Locate the cell with the specified text and output its (x, y) center coordinate. 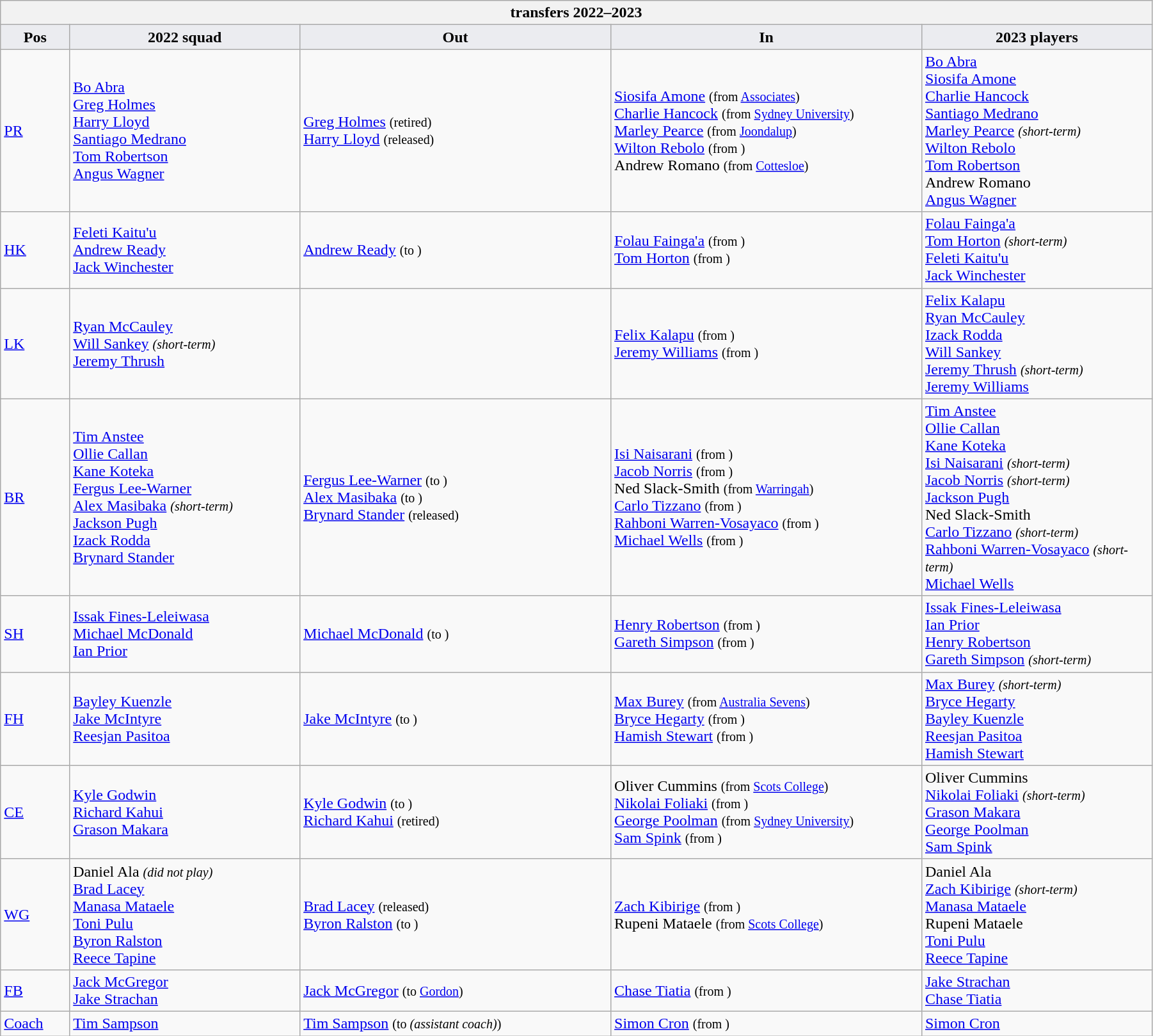
In (767, 37)
Fergus Lee-Warner (to ) Alex Masibaka (to ) Brynard Stander (released) (456, 497)
PR (35, 131)
2022 squad (185, 37)
CE (35, 812)
2023 players (1037, 37)
Max Burey (from Australia Sevens) Bryce Hegarty (from ) Hamish Stewart (from ) (767, 719)
Felix Kalapu Ryan McCauley Izack Rodda Will Sankey Jeremy Thrush (short-term) Jeremy Williams (1037, 343)
Coach (35, 1023)
Bo Abra Siosifa Amone Charlie Hancock Santiago Medrano Marley Pearce (short-term) Wilton Rebolo Tom Robertson Andrew Romano Angus Wagner (1037, 131)
Michael McDonald (to ) (456, 634)
FH (35, 719)
Chase Tiatia (from ) (767, 991)
Oliver Cummins Nikolai Foliaki (short-term) Grason Makara George Poolman Sam Spink (1037, 812)
Jake Strachan Chase Tiatia (1037, 991)
Out (456, 37)
Daniel Ala Zach Kibirige (short-term) Manasa Mataele Rupeni Mataele Toni Pulu Reece Tapine (1037, 914)
LK (35, 343)
Zach Kibirige (from ) Rupeni Mataele (from Scots College) (767, 914)
Henry Robertson (from ) Gareth Simpson (from ) (767, 634)
Oliver Cummins (from Scots College) Nikolai Foliaki (from ) George Poolman (from Sydney University) Sam Spink (from ) (767, 812)
Max Burey (short-term) Bryce Hegarty Bayley Kuenzle Reesjan Pasitoa Hamish Stewart (1037, 719)
WG (35, 914)
Kyle Godwin (to ) Richard Kahui (retired) (456, 812)
Tim Anstee Ollie Callan Kane Koteka Fergus Lee-Warner Alex Masibaka (short-term) Jackson Pugh Izack Rodda Brynard Stander (185, 497)
Tim Sampson (to (assistant coach)) (456, 1023)
Pos (35, 37)
Brad Lacey (released) Byron Ralston (to ) (456, 914)
Jake McIntyre (to ) (456, 719)
HK (35, 250)
Folau Fainga'a Tom Horton (short-term) Feleti Kaitu'u Jack Winchester (1037, 250)
FB (35, 991)
Jack McGregor (to Gordon) (456, 991)
Daniel Ala (did not play) Brad Lacey Manasa Mataele Toni Pulu Byron Ralston Reece Tapine (185, 914)
Folau Fainga'a (from ) Tom Horton (from ) (767, 250)
Felix Kalapu (from ) Jeremy Williams (from ) (767, 343)
BR (35, 497)
Andrew Ready (to ) (456, 250)
Issak Fines-Leleiwasa Ian Prior Henry Robertson Gareth Simpson (short-term) (1037, 634)
SH (35, 634)
Tim Sampson (185, 1023)
Issak Fines-Leleiwasa Michael McDonald Ian Prior (185, 634)
Bo Abra Greg Holmes Harry Lloyd Santiago Medrano Tom Robertson Angus Wagner (185, 131)
Ryan McCauley Will Sankey (short-term) Jeremy Thrush (185, 343)
Simon Cron (from ) (767, 1023)
Feleti Kaitu'u Andrew Ready Jack Winchester (185, 250)
Jack McGregor Jake Strachan (185, 991)
Bayley Kuenzle Jake McIntyre Reesjan Pasitoa (185, 719)
Simon Cron (1037, 1023)
transfers 2022–2023 (576, 13)
Greg Holmes (retired) Harry Lloyd (released) (456, 131)
Kyle Godwin Richard Kahui Grason Makara (185, 812)
